Pinpoint the cell where the given text exists, returning its (X, Y) midpoint coordinate. 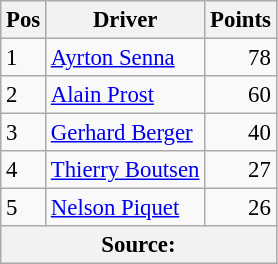
Driver (126, 20)
Source: (138, 245)
40 (240, 133)
Points (240, 20)
Alain Prost (126, 95)
2 (24, 95)
27 (240, 170)
5 (24, 208)
Pos (24, 20)
26 (240, 208)
Nelson Piquet (126, 208)
Thierry Boutsen (126, 170)
78 (240, 58)
60 (240, 95)
3 (24, 133)
1 (24, 58)
4 (24, 170)
Gerhard Berger (126, 133)
Ayrton Senna (126, 58)
